Output the [X, Y] coordinate of the center of the cell containing the given text.  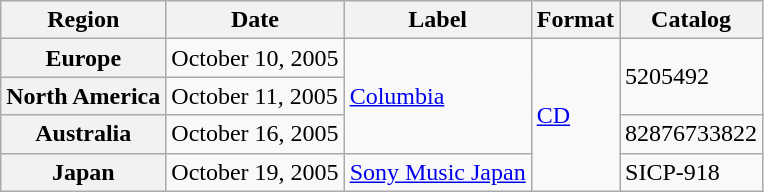
SICP-918 [692, 172]
North America [84, 96]
Australia [84, 134]
October 10, 2005 [255, 58]
October 16, 2005 [255, 134]
Japan [84, 172]
Format [575, 20]
Europe [84, 58]
Columbia [438, 96]
October 11, 2005 [255, 96]
October 19, 2005 [255, 172]
CD [575, 115]
Date [255, 20]
5205492 [692, 77]
82876733822 [692, 134]
Label [438, 20]
Sony Music Japan [438, 172]
Catalog [692, 20]
Region [84, 20]
